Extract the (x, y) coordinate from the center of the cell holding the provided text.  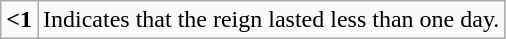
Indicates that the reign lasted less than one day. (272, 20)
<1 (20, 20)
